For the text-containing cell, return its midpoint in [x, y] coordinate format. 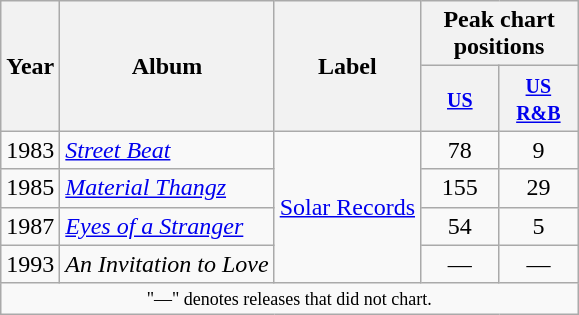
1985 [30, 188]
An Invitation to Love [167, 264]
Street Beat [167, 150]
5 [538, 226]
9 [538, 150]
1983 [30, 150]
1987 [30, 226]
Label [347, 66]
54 [460, 226]
1993 [30, 264]
78 [460, 150]
"—" denotes releases that did not chart. [290, 298]
Peak chart positions [500, 34]
Eyes of a Stranger [167, 226]
US [460, 98]
Material Thangz [167, 188]
155 [460, 188]
US R&B [538, 98]
29 [538, 188]
Year [30, 66]
Album [167, 66]
Solar Records [347, 207]
